Provide the (x, y) coordinate of the cell's center where the given text is located.  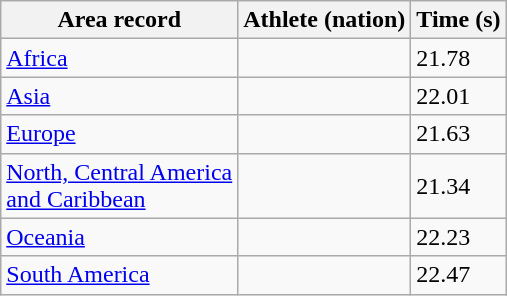
Africa (120, 58)
Oceania (120, 237)
22.01 (458, 96)
South America (120, 275)
Europe (120, 134)
North, Central Americaand Caribbean (120, 186)
21.78 (458, 58)
Area record (120, 20)
Asia (120, 96)
22.23 (458, 237)
22.47 (458, 275)
Time (s) (458, 20)
21.34 (458, 186)
Athlete (nation) (324, 20)
21.63 (458, 134)
